Determine the (X, Y) coordinate at the center of the cell enclosing the given text.  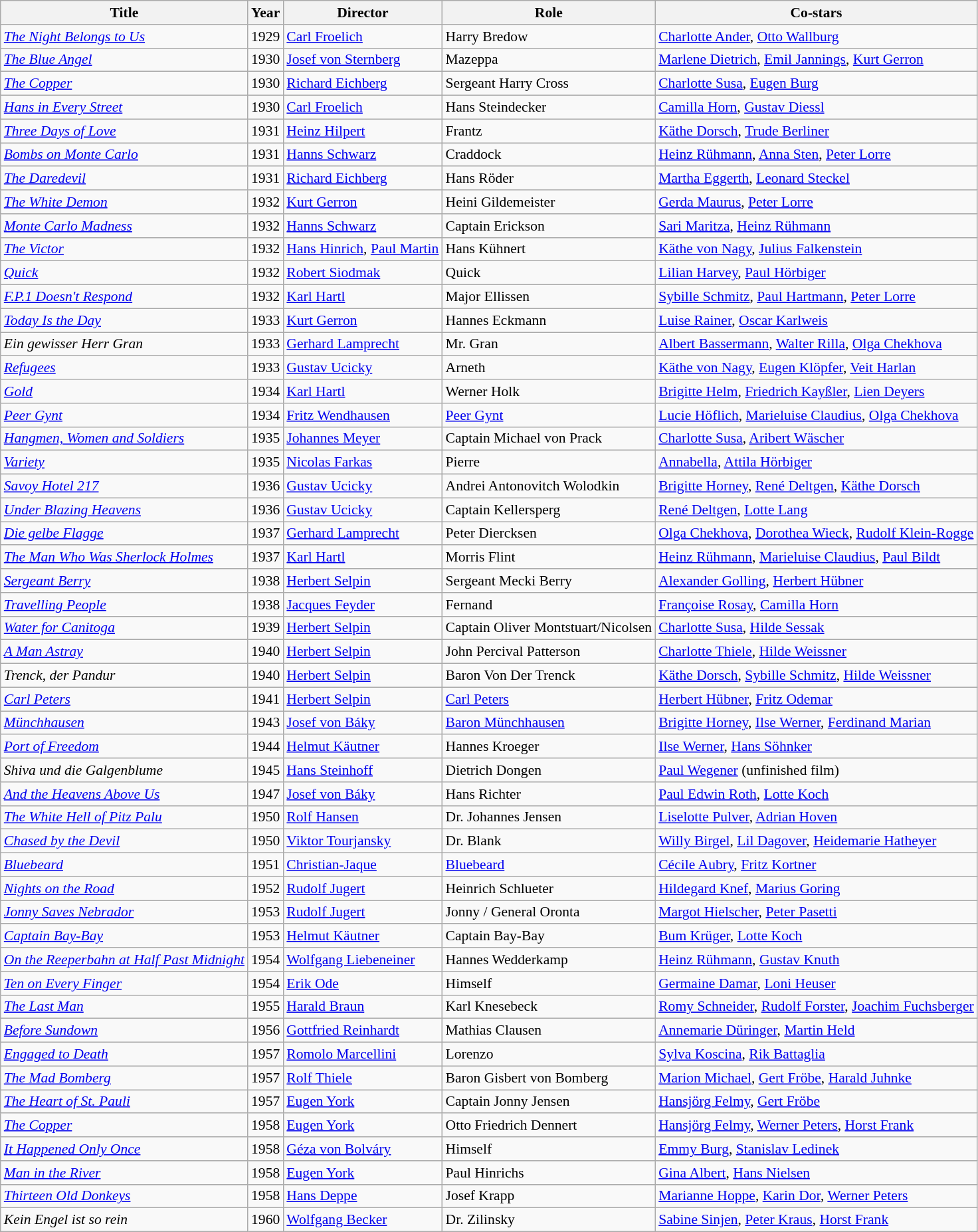
Hans Kühnert (549, 249)
Marion Michael, Gert Fröbe, Harald Juhnke (816, 1078)
Emmy Burg, Stanislav Ledinek (816, 1149)
Sybille Schmitz, Paul Hartmann, Peter Lorre (816, 297)
The White Demon (124, 202)
And the Heavens Above Us (124, 794)
Charlotte Susa, Aribert Wäscher (816, 439)
Refugees (124, 368)
Title (124, 13)
Dr. Johannes Jensen (549, 817)
The Daredevil (124, 179)
Margot Hielscher, Peter Pasetti (816, 912)
Romy Schneider, Rudolf Forster, Joachim Fuchsberger (816, 1007)
Sabine Sinjen, Peter Kraus, Horst Frank (816, 1220)
The Night Belongs to Us (124, 37)
Captain Jonny Jensen (549, 1102)
1939 (266, 628)
Hangmen, Women and Soldiers (124, 439)
Craddock (549, 155)
Savoy Hotel 217 (124, 486)
Marianne Hoppe, Karin Dor, Werner Peters (816, 1196)
Major Ellissen (549, 297)
Hans Richter (549, 794)
Water for Canitoga (124, 628)
Lilian Harvey, Paul Hörbiger (816, 273)
Hans Hinrich, Paul Martin (363, 249)
Herbert Hübner, Fritz Odemar (816, 699)
1944 (266, 747)
Christian-Jaque (363, 865)
1941 (266, 699)
Olga Chekhova, Dorothea Wieck, Rudolf Klein-Rogge (816, 534)
Man in the River (124, 1173)
Cécile Aubry, Fritz Kortner (816, 865)
The Blue Angel (124, 60)
The White Hell of Pitz Palu (124, 817)
Variety (124, 462)
Paul Edwin Roth, Lotte Koch (816, 794)
Hannes Eckmann (549, 320)
Paul Wegener (unfinished film) (816, 770)
Wolfgang Liebeneiner (363, 960)
Kein Engel ist so rein (124, 1220)
Wolfgang Becker (363, 1220)
Pierre (549, 462)
Dr. Blank (549, 841)
Peter Diercksen (549, 534)
Hannes Wedderkamp (549, 960)
1929 (266, 37)
Co-stars (816, 13)
Three Days of Love (124, 131)
Captain Oliver Montstuart/Nicolsen (549, 628)
Gerda Maurus, Peter Lorre (816, 202)
Hansjörg Felmy, Werner Peters, Horst Frank (816, 1126)
Germaine Damar, Loni Heuser (816, 983)
Bombs on Monte Carlo (124, 155)
Liselotte Pulver, Adrian Hoven (816, 817)
Charlotte Susa, Hilde Sessak (816, 628)
Albert Bassermann, Walter Rilla, Olga Chekhova (816, 344)
Gina Albert, Hans Nielsen (816, 1173)
Lorenzo (549, 1055)
Werner Holk (549, 391)
Hansjörg Felmy, Gert Fröbe (816, 1102)
Fritz Wendhausen (363, 415)
Heinz Rühmann, Marieluise Claudius, Paul Bildt (816, 558)
The Mad Bomberg (124, 1078)
Käthe von Nagy, Julius Falkenstein (816, 249)
Before Sundown (124, 1031)
Charlotte Susa, Eugen Burg (816, 84)
Erik Ode (363, 983)
F.P.1 Doesn't Respond (124, 297)
Mathias Clausen (549, 1031)
Chased by the Devil (124, 841)
Dr. Zilinsky (549, 1220)
It Happened Only Once (124, 1149)
Ein gewisser Herr Gran (124, 344)
Robert Siodmak (363, 273)
Willy Birgel, Lil Dagover, Heidemarie Hatheyer (816, 841)
Baron Gisbert von Bomberg (549, 1078)
Director (363, 13)
Captain Michael von Prack (549, 439)
Trenck, der Pandur (124, 676)
Die gelbe Flagge (124, 534)
Viktor Tourjansky (363, 841)
Otto Friedrich Dennert (549, 1126)
Year (266, 13)
Brigitte Horney, Ilse Werner, Ferdinand Marian (816, 723)
Rolf Thiele (363, 1078)
1943 (266, 723)
1947 (266, 794)
Heinz Hilpert (363, 131)
Jonny Saves Nebrador (124, 912)
Heinz Rühmann, Anna Sten, Peter Lorre (816, 155)
1956 (266, 1031)
Jacques Feyder (363, 605)
Role (549, 13)
1945 (266, 770)
The Heart of St. Pauli (124, 1102)
Käthe Dorsch, Trude Berliner (816, 131)
Morris Flint (549, 558)
Johannes Meyer (363, 439)
Brigitte Helm, Friedrich Kayßler, Lien Deyers (816, 391)
Géza von Bolváry (363, 1149)
Ilse Werner, Hans Söhnker (816, 747)
Luise Rainer, Oscar Karlweis (816, 320)
Gold (124, 391)
Dietrich Dongen (549, 770)
Monte Carlo Madness (124, 226)
Sergeant Mecki Berry (549, 581)
Paul Hinrichs (549, 1173)
Annabella, Attila Hörbiger (816, 462)
Frantz (549, 131)
1955 (266, 1007)
Käthe von Nagy, Eugen Klöpfer, Veit Harlan (816, 368)
On the Reeperbahn at Half Past Midnight (124, 960)
1951 (266, 865)
Baron Münchhausen (549, 723)
Heini Gildemeister (549, 202)
Sari Maritza, Heinz Rühmann (816, 226)
Heinrich Schlueter (549, 888)
Ten on Every Finger (124, 983)
Harry Bredow (549, 37)
Münchhausen (124, 723)
Käthe Dorsch, Sybille Schmitz, Hilde Weissner (816, 676)
Hans in Every Street (124, 108)
Charlotte Thiele, Hilde Weissner (816, 652)
Hans Deppe (363, 1196)
1952 (266, 888)
Shiva und die Galgenblume (124, 770)
Brigitte Horney, René Deltgen, Käthe Dorsch (816, 486)
Nights on the Road (124, 888)
Rolf Hansen (363, 817)
Hans Röder (549, 179)
Harald Braun (363, 1007)
Hildegard Knef, Marius Goring (816, 888)
Martha Eggerth, Leonard Steckel (816, 179)
Alexander Golling, Herbert Hübner (816, 581)
Mr. Gran (549, 344)
The Victor (124, 249)
Captain Erickson (549, 226)
Romolo Marcellini (363, 1055)
Bum Krüger, Lotte Koch (816, 936)
Arneth (549, 368)
Lucie Höflich, Marieluise Claudius, Olga Chekhova (816, 415)
Hannes Kroeger (549, 747)
Mazeppa (549, 60)
Today Is the Day (124, 320)
The Last Man (124, 1007)
Josef Krapp (549, 1196)
A Man Astray (124, 652)
Gottfried Reinhardt (363, 1031)
John Percival Patterson (549, 652)
Engaged to Death (124, 1055)
Sergeant Berry (124, 581)
Port of Freedom (124, 747)
Charlotte Ander, Otto Wallburg (816, 37)
Annemarie Düringer, Martin Held (816, 1031)
Sylva Koscina, Rik Battaglia (816, 1055)
Jonny / General Oronta (549, 912)
Marlene Dietrich, Emil Jannings, Kurt Gerron (816, 60)
Josef von Sternberg (363, 60)
Thirteen Old Donkeys (124, 1196)
Karl Knesebeck (549, 1007)
Captain Kellersperg (549, 510)
Andrei Antonovitch Wolodkin (549, 486)
Hans Steinhoff (363, 770)
Françoise Rosay, Camilla Horn (816, 605)
Camilla Horn, Gustav Diessl (816, 108)
Under Blazing Heavens (124, 510)
1960 (266, 1220)
Fernand (549, 605)
René Deltgen, Lotte Lang (816, 510)
Sergeant Harry Cross (549, 84)
Baron Von Der Trenck (549, 676)
Heinz Rühmann, Gustav Knuth (816, 960)
Hans Steindecker (549, 108)
The Man Who Was Sherlock Holmes (124, 558)
Travelling People (124, 605)
Nicolas Farkas (363, 462)
